Search for the cell housing the specified text and yield its [X, Y] center coordinate. 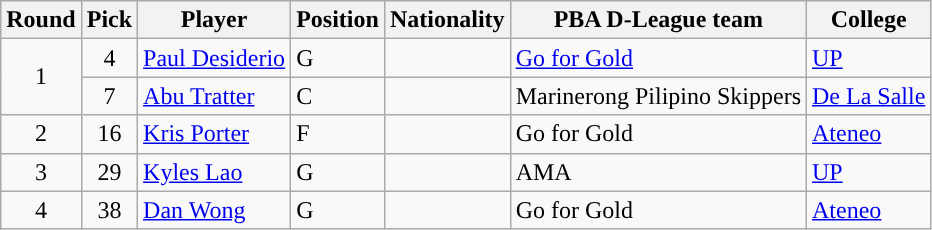
Marinerong Pilipino Skippers [658, 96]
3 [41, 172]
Dan Wong [214, 210]
Nationality [447, 20]
Round [41, 20]
38 [109, 210]
Player [214, 20]
16 [109, 134]
Kris Porter [214, 134]
Pick [109, 20]
2 [41, 134]
29 [109, 172]
1 [41, 77]
Position [338, 20]
College [869, 20]
F [338, 134]
PBA D-League team [658, 20]
Abu Tratter [214, 96]
De La Salle [869, 96]
7 [109, 96]
Kyles Lao [214, 172]
AMA [658, 172]
Paul Desiderio [214, 58]
C [338, 96]
